Return [X, Y] of the center of cell containing provided text 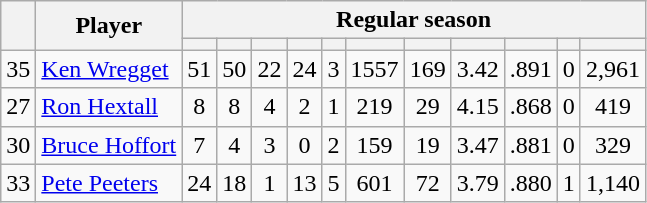
159 [374, 145]
419 [612, 107]
1,140 [612, 183]
Bruce Hoffort [109, 145]
35 [18, 69]
.891 [530, 69]
219 [374, 107]
72 [428, 183]
3.47 [478, 145]
601 [374, 183]
.881 [530, 145]
1557 [374, 69]
329 [612, 145]
27 [18, 107]
30 [18, 145]
Ron Hextall [109, 107]
7 [200, 145]
51 [200, 69]
Pete Peeters [109, 183]
18 [234, 183]
50 [234, 69]
Player [109, 26]
13 [304, 183]
19 [428, 145]
.880 [530, 183]
2,961 [612, 69]
Regular season [414, 20]
3.79 [478, 183]
29 [428, 107]
3.42 [478, 69]
.868 [530, 107]
4.15 [478, 107]
33 [18, 183]
Ken Wregget [109, 69]
169 [428, 69]
22 [270, 69]
5 [334, 183]
